Locate the cell with the specified text and output its (x, y) center coordinate. 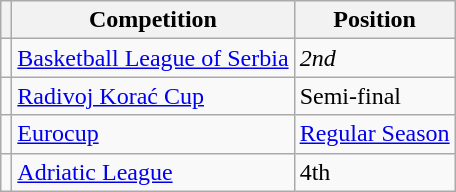
Adriatic League (153, 172)
Eurocup (153, 134)
Position (374, 20)
Semi-final (374, 96)
4th (374, 172)
2nd (374, 58)
Basketball League of Serbia (153, 58)
Radivoj Korać Cup (153, 96)
Regular Season (374, 134)
Competition (153, 20)
